Return the (X, Y) coordinate for the center point of the cell that contains the specified text.  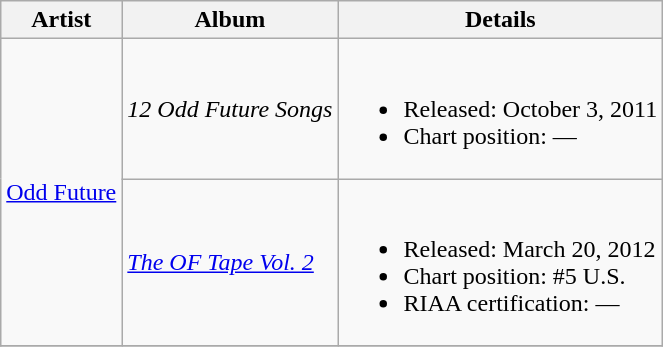
Details (500, 20)
12 Odd Future Songs (230, 109)
Odd Future (62, 192)
Artist (62, 20)
Released: October 3, 2011Chart position: — (500, 109)
Album (230, 20)
The OF Tape Vol. 2 (230, 262)
Released: March 20, 2012Chart position: #5 U.S.RIAA certification: — (500, 262)
